Locate the cell with the specified text and output its (X, Y) center coordinate. 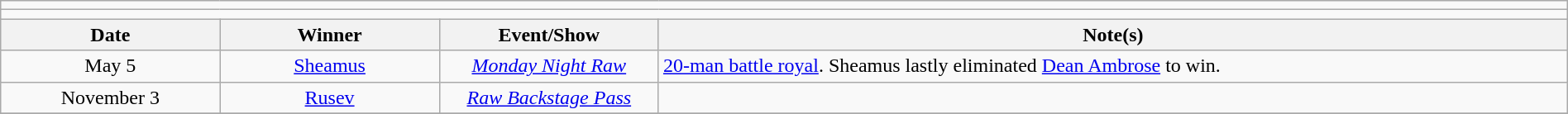
20-man battle royal. Sheamus lastly eliminated Dean Ambrose to win. (1113, 66)
May 5 (111, 66)
Note(s) (1113, 35)
Winner (329, 35)
Rusev (329, 97)
Date (111, 35)
Raw Backstage Pass (549, 97)
Monday Night Raw (549, 66)
Sheamus (329, 66)
Event/Show (549, 35)
November 3 (111, 97)
